Scan for the cell matching the given text and deliver its [X, Y] coordinate at center. 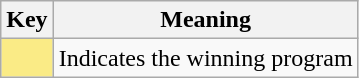
Key [27, 20]
Meaning [206, 20]
Indicates the winning program [206, 58]
